From the cell containing the given text, extract its center point as (x, y) coordinate. 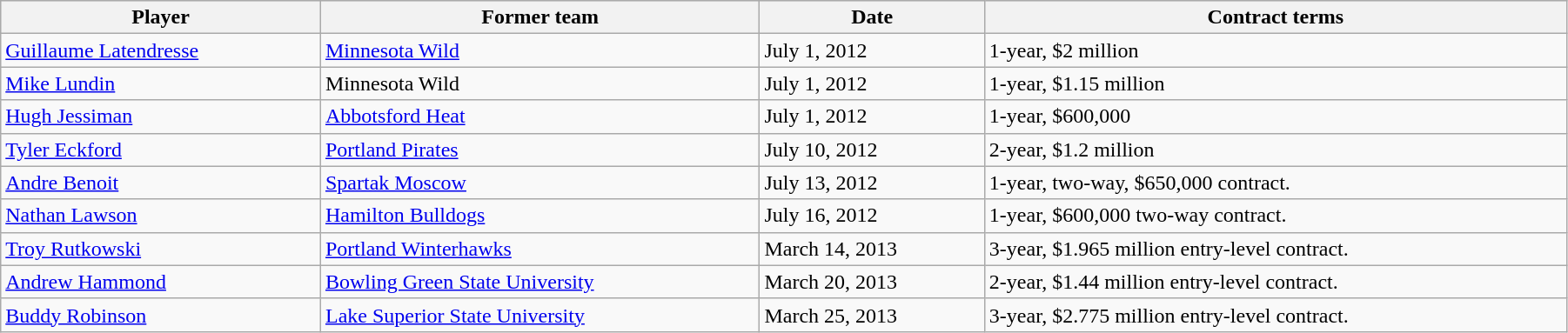
Former team (539, 17)
March 25, 2013 (872, 315)
Hamilton Bulldogs (539, 216)
2-year, $1.44 million entry-level contract. (1276, 282)
1-year, $600,000 two-way contract. (1276, 216)
Mike Lundin (161, 83)
July 16, 2012 (872, 216)
Tyler Eckford (161, 150)
Andre Benoit (161, 183)
Troy Rutkowski (161, 249)
2-year, $1.2 million (1276, 150)
Player (161, 17)
Lake Superior State University (539, 315)
Abbotsford Heat (539, 117)
July 10, 2012 (872, 150)
Guillaume Latendresse (161, 50)
Hugh Jessiman (161, 117)
March 20, 2013 (872, 282)
Portland Pirates (539, 150)
Date (872, 17)
Andrew Hammond (161, 282)
3-year, $1.965 million entry-level contract. (1276, 249)
Nathan Lawson (161, 216)
1-year, $2 million (1276, 50)
July 13, 2012 (872, 183)
Contract terms (1276, 17)
3-year, $2.775 million entry-level contract. (1276, 315)
Spartak Moscow (539, 183)
March 14, 2013 (872, 249)
Portland Winterhawks (539, 249)
1-year, $600,000 (1276, 117)
Buddy Robinson (161, 315)
1-year, $1.15 million (1276, 83)
1-year, two-way, $650,000 contract. (1276, 183)
Bowling Green State University (539, 282)
